Search for the cell housing the specified text and yield its (x, y) center coordinate. 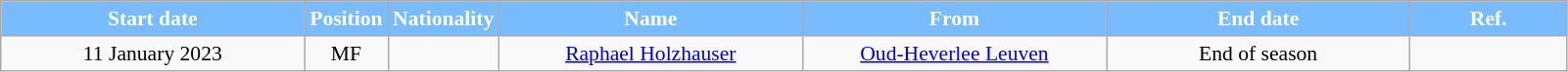
From (954, 18)
End of season (1259, 54)
End date (1259, 18)
Raphael Holzhauser (650, 54)
Oud-Heverlee Leuven (954, 54)
Nationality (443, 18)
Position (347, 18)
Ref. (1489, 18)
11 January 2023 (153, 54)
Name (650, 18)
MF (347, 54)
Start date (153, 18)
